Find where the given text appears and provide that cell's center as [x, y] coordinate. 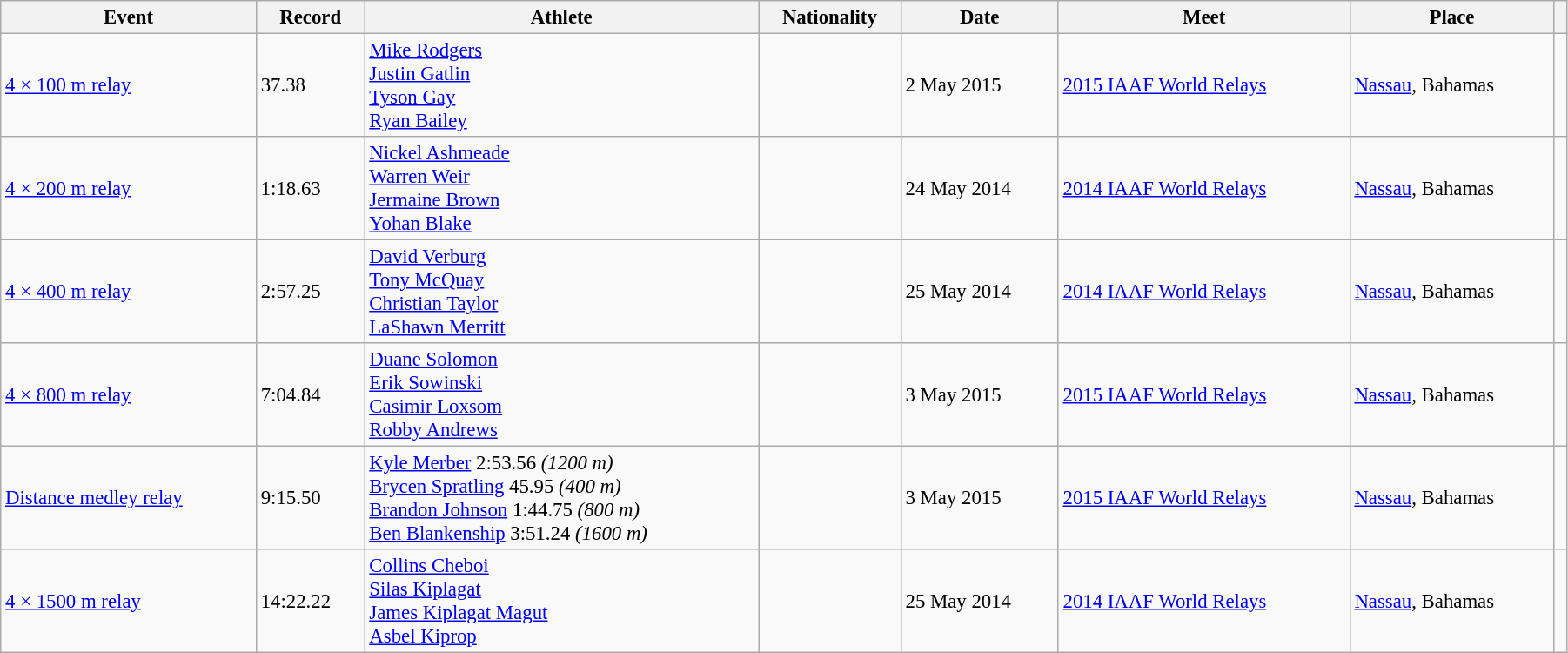
Distance medley relay [129, 498]
David VerburgTony McQuayChristian TaylorLaShawn Merritt [561, 293]
2 May 2015 [980, 85]
Duane SolomonErik SowinskiCasimir LoxsomRobby Andrews [561, 395]
Date [980, 17]
Place [1451, 17]
Nationality [830, 17]
Event [129, 17]
7:04.84 [310, 395]
Kyle Merber 2:53.56 (1200 m)Brycen Spratling 45.95 (400 m)Brandon Johnson 1:44.75 (800 m)Ben Blankenship 3:51.24 (1600 m) [561, 498]
37.38 [310, 85]
Record [310, 17]
1:18.63 [310, 188]
Nickel AshmeadeWarren WeirJermaine BrownYohan Blake [561, 188]
2:57.25 [310, 293]
25 May 2014 [980, 293]
4 × 200 m relay [129, 188]
4 × 800 m relay [129, 395]
Mike RodgersJustin GatlinTyson GayRyan Bailey [561, 85]
24 May 2014 [980, 188]
4 × 100 m relay [129, 85]
Athlete [561, 17]
Meet [1204, 17]
4 × 400 m relay [129, 293]
9:15.50 [310, 498]
